Pinpoint the cell where the given text exists, returning its (X, Y) midpoint coordinate. 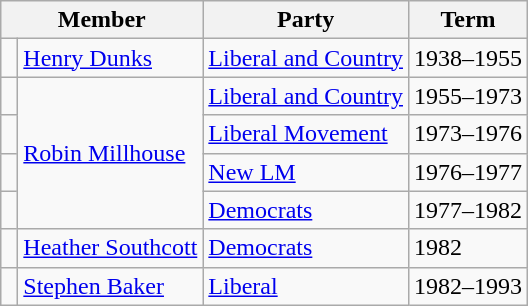
1938–1955 (468, 58)
1955–1973 (468, 96)
1982 (468, 248)
Liberal Movement (306, 134)
Stephen Baker (110, 286)
1977–1982 (468, 210)
Henry Dunks (110, 58)
New LM (306, 172)
Term (468, 20)
Member (102, 20)
1976–1977 (468, 172)
Heather Southcott (110, 248)
1973–1976 (468, 134)
Party (306, 20)
Liberal (306, 286)
Robin Millhouse (110, 153)
1982–1993 (468, 286)
